Extract the [X, Y] coordinate from the center of the cell holding the provided text.  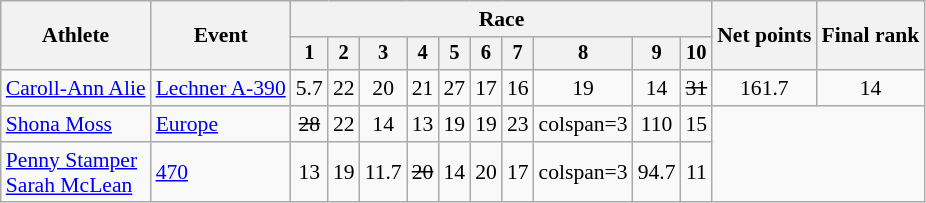
Final rank [870, 36]
7 [518, 54]
Athlete [76, 36]
11.7 [384, 172]
Lechner A-390 [221, 88]
Event [221, 36]
8 [584, 54]
23 [518, 124]
161.7 [764, 88]
94.7 [657, 172]
Caroll-Ann Alie [76, 88]
5 [454, 54]
1 [310, 54]
31 [697, 88]
Net points [764, 36]
3 [384, 54]
2 [344, 54]
6 [486, 54]
27 [454, 88]
Race [502, 19]
21 [423, 88]
15 [697, 124]
16 [518, 88]
470 [221, 172]
11 [697, 172]
Penny StamperSarah McLean [76, 172]
Europe [221, 124]
10 [697, 54]
Shona Moss [76, 124]
5.7 [310, 88]
4 [423, 54]
28 [310, 124]
9 [657, 54]
110 [657, 124]
